Scan for the cell matching the given text and deliver its (x, y) coordinate at center. 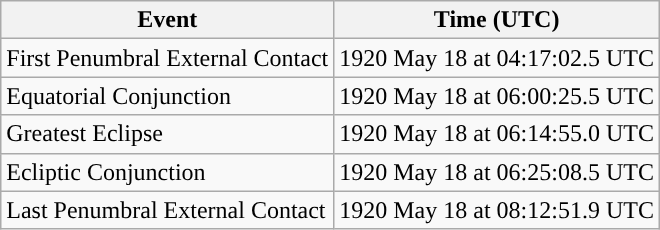
Equatorial Conjunction (168, 96)
Event (168, 20)
Last Penumbral External Contact (168, 210)
1920 May 18 at 08:12:51.9 UTC (497, 210)
1920 May 18 at 06:14:55.0 UTC (497, 134)
Greatest Eclipse (168, 134)
1920 May 18 at 04:17:02.5 UTC (497, 58)
1920 May 18 at 06:00:25.5 UTC (497, 96)
Ecliptic Conjunction (168, 172)
Time (UTC) (497, 20)
First Penumbral External Contact (168, 58)
1920 May 18 at 06:25:08.5 UTC (497, 172)
